Pinpoint the cell where the given text exists, returning its (x, y) midpoint coordinate. 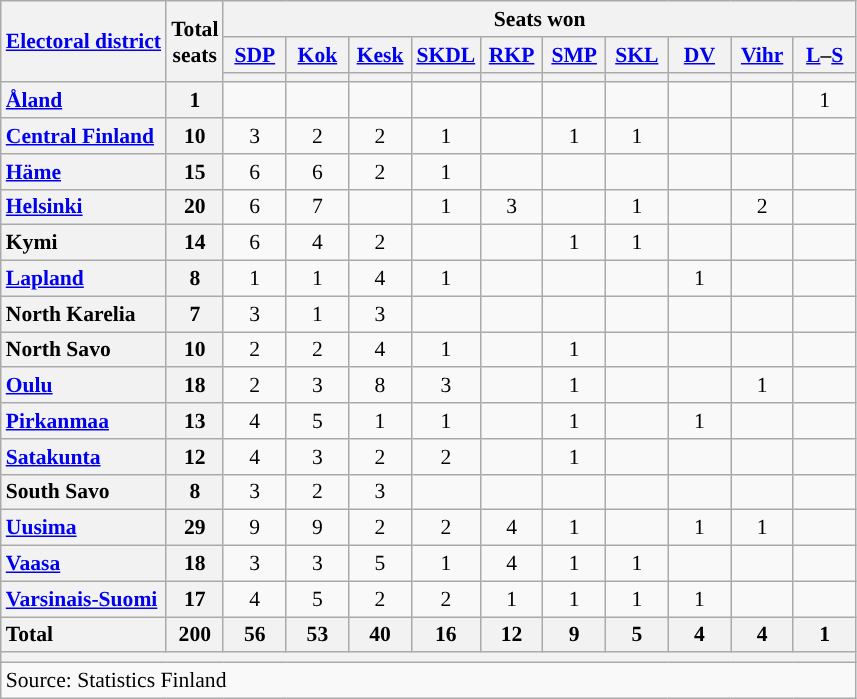
Total (84, 635)
DV (700, 55)
Central Finland (84, 136)
200 (194, 635)
SDP (254, 55)
SMP (574, 55)
North Karelia (84, 314)
Vihr (762, 55)
Pirkanmaa (84, 421)
Oulu (84, 386)
40 (380, 635)
16 (446, 635)
Åland (84, 101)
Kesk (380, 55)
Helsinki (84, 207)
Electoral district (84, 42)
29 (194, 528)
Uusima (84, 528)
13 (194, 421)
Satakunta (84, 457)
Seats won (540, 19)
Kymi (84, 243)
Source: Statistics Finland (428, 681)
15 (194, 172)
Lapland (84, 279)
Vaasa (84, 564)
RKP (512, 55)
56 (254, 635)
Kok (318, 55)
North Savo (84, 350)
SKL (638, 55)
Totalseats (194, 42)
South Savo (84, 492)
53 (318, 635)
Varsinais-Suomi (84, 599)
L–S (824, 55)
17 (194, 599)
14 (194, 243)
Häme (84, 172)
20 (194, 207)
SKDL (446, 55)
